Identify which cell holds the provided text, then report its [x, y] central coordinate. 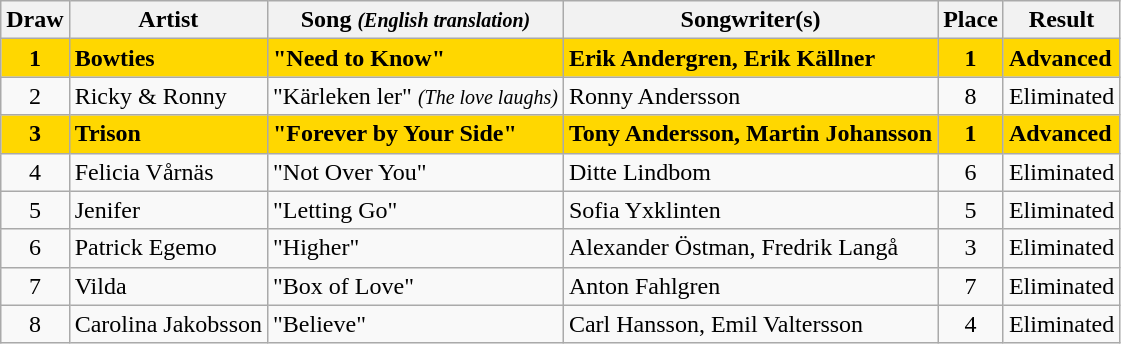
"Need to Know" [416, 58]
Carolina Jakobsson [168, 324]
"Box of Love" [416, 286]
Ditte Lindbom [750, 172]
Songwriter(s) [750, 20]
Felicia Vårnäs [168, 172]
Song (English translation) [416, 20]
Ronny Andersson [750, 96]
Sofia Yxklinten [750, 210]
Artist [168, 20]
Draw [35, 20]
Trison [168, 134]
"Letting Go" [416, 210]
Jenifer [168, 210]
"Not Over You" [416, 172]
Bowties [168, 58]
Anton Fahlgren [750, 286]
Carl Hansson, Emil Valtersson [750, 324]
"Believe" [416, 324]
"Higher" [416, 248]
Tony Andersson, Martin Johansson [750, 134]
Ricky & Ronny [168, 96]
Place [971, 20]
Alexander Östman, Fredrik Langå [750, 248]
"Forever by Your Side" [416, 134]
Erik Andergren, Erik Källner [750, 58]
"Kärleken ler" (The love laughs) [416, 96]
Vilda [168, 286]
2 [35, 96]
Patrick Egemo [168, 248]
Result [1061, 20]
